Find where the given text appears and provide that cell's center as [X, Y] coordinate. 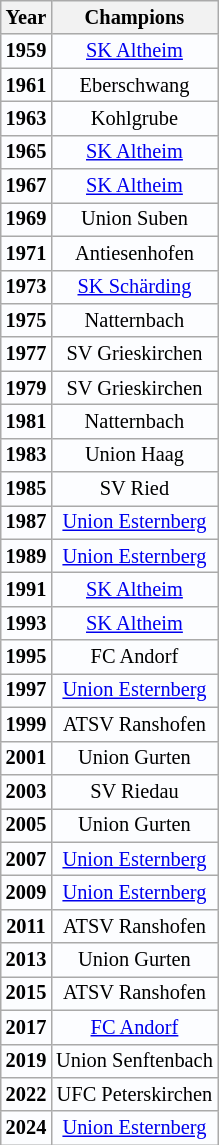
2003 [26, 791]
1961 [26, 85]
1971 [26, 253]
2019 [26, 1061]
1973 [26, 287]
2005 [26, 825]
2022 [26, 1094]
1991 [26, 589]
2001 [26, 758]
2007 [26, 859]
Year [26, 17]
1989 [26, 556]
1975 [26, 320]
1987 [26, 522]
1983 [26, 455]
SV Riedau [134, 791]
Antiesenhofen [134, 253]
1981 [26, 421]
Union Suben [134, 219]
1979 [26, 388]
1993 [26, 623]
1965 [26, 152]
Union Senftenbach [134, 1061]
SV Ried [134, 489]
Champions [134, 17]
1963 [26, 118]
1969 [26, 219]
2017 [26, 1027]
Union Haag [134, 455]
2009 [26, 892]
2024 [26, 1128]
1967 [26, 186]
1999 [26, 724]
UFC Peterskirchen [134, 1094]
Kohlgrube [134, 118]
2015 [26, 993]
1959 [26, 51]
SK Schärding [134, 287]
1977 [26, 354]
1995 [26, 657]
2011 [26, 926]
Eberschwang [134, 85]
2013 [26, 960]
1985 [26, 489]
1997 [26, 690]
